Return [X, Y] of the center of cell containing provided text 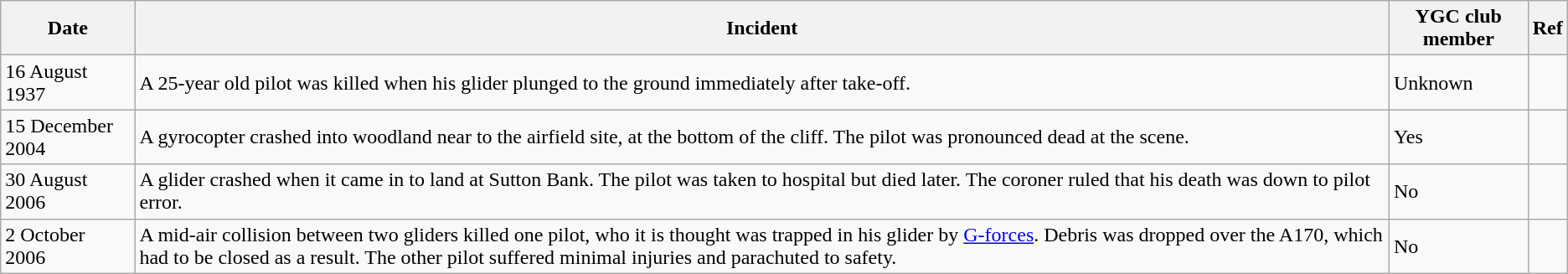
Incident [762, 28]
2 October 2006 [68, 246]
YGC club member [1458, 28]
Ref [1548, 28]
A 25-year old pilot was killed when his glider plunged to the ground immediately after take-off. [762, 82]
Yes [1458, 137]
Date [68, 28]
Unknown [1458, 82]
30 August 2006 [68, 191]
16 August 1937 [68, 82]
A gyrocopter crashed into woodland near to the airfield site, at the bottom of the cliff. The pilot was pronounced dead at the scene. [762, 137]
15 December 2004 [68, 137]
